Identify which cell holds the provided text, then report its [x, y] central coordinate. 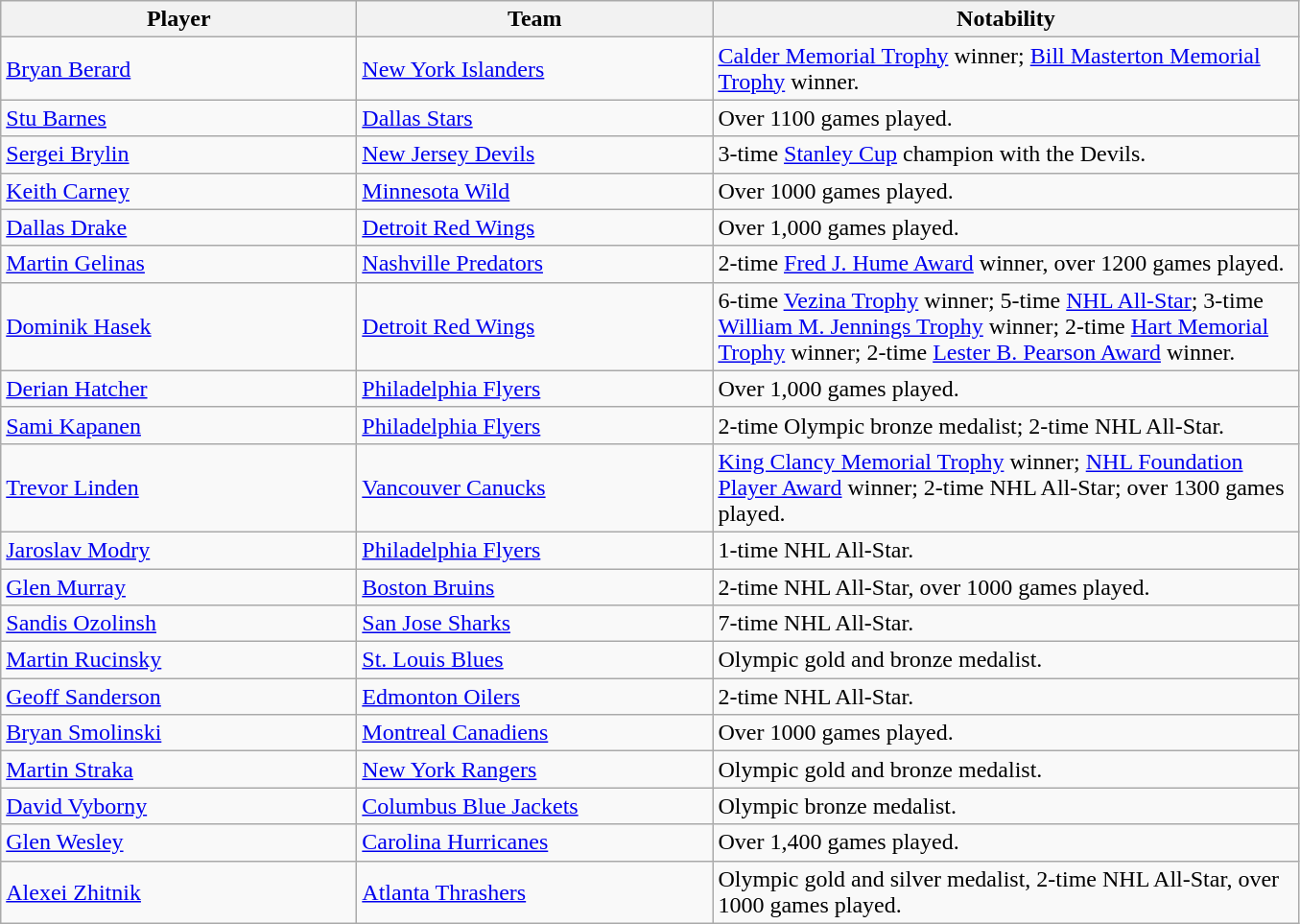
Stu Barnes [178, 118]
St. Louis Blues [535, 660]
Derian Hatcher [178, 389]
Dallas Stars [535, 118]
Boston Bruins [535, 586]
Olympic bronze medalist. [1005, 806]
2-time NHL All-Star. [1005, 697]
Martin Straka [178, 770]
Sergei Brylin [178, 154]
2-time Fred J. Hume Award winner, over 1200 games played. [1005, 264]
7-time NHL All-Star. [1005, 624]
Atlanta Thrashers [535, 892]
Sami Kapanen [178, 425]
New Jersey Devils [535, 154]
New York Rangers [535, 770]
1-time NHL All-Star. [1005, 550]
New York Islanders [535, 69]
Vancouver Canucks [535, 487]
Montreal Canadiens [535, 733]
Columbus Blue Jackets [535, 806]
2-time NHL All-Star, over 1000 games played. [1005, 586]
Nashville Predators [535, 264]
Glen Murray [178, 586]
Martin Rucinsky [178, 660]
Sandis Ozolinsh [178, 624]
Martin Gelinas [178, 264]
Jaroslav Modry [178, 550]
Alexei Zhitnik [178, 892]
Team [535, 19]
Dallas Drake [178, 227]
Olympic gold and silver medalist, 2-time NHL All-Star, over 1000 games played. [1005, 892]
Dominik Hasek [178, 326]
Edmonton Oilers [535, 697]
Notability [1005, 19]
Over 1,400 games played. [1005, 842]
Minnesota Wild [535, 191]
Over 1100 games played. [1005, 118]
Trevor Linden [178, 487]
3-time Stanley Cup champion with the Devils. [1005, 154]
King Clancy Memorial Trophy winner; NHL Foundation Player Award winner; 2-time NHL All-Star; over 1300 games played. [1005, 487]
Calder Memorial Trophy winner; Bill Masterton Memorial Trophy winner. [1005, 69]
Player [178, 19]
Bryan Smolinski [178, 733]
Keith Carney [178, 191]
San Jose Sharks [535, 624]
David Vyborny [178, 806]
Glen Wesley [178, 842]
2-time Olympic bronze medalist; 2-time NHL All-Star. [1005, 425]
Carolina Hurricanes [535, 842]
Geoff Sanderson [178, 697]
Bryan Berard [178, 69]
